Provide the (X, Y) coordinate of the cell's center where the given text is located.  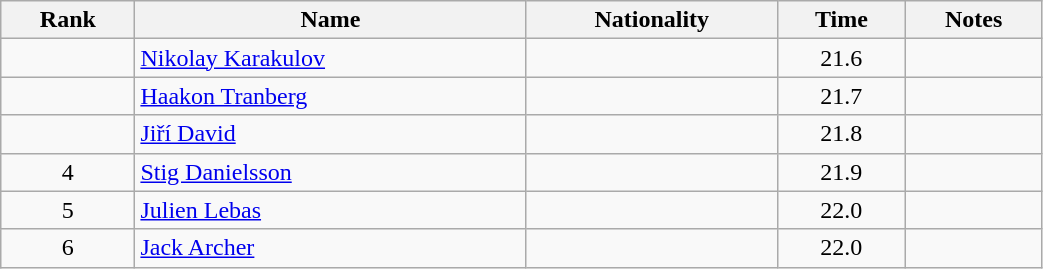
Jack Archer (330, 248)
Haakon Tranberg (330, 96)
Jiří David (330, 134)
Nikolay Karakulov (330, 58)
6 (68, 248)
Stig Danielsson (330, 172)
Rank (68, 20)
Notes (974, 20)
21.6 (841, 58)
4 (68, 172)
21.8 (841, 134)
21.7 (841, 96)
Nationality (652, 20)
Time (841, 20)
Julien Lebas (330, 210)
21.9 (841, 172)
5 (68, 210)
Name (330, 20)
